Locate the cell with the specified text and output its (x, y) center coordinate. 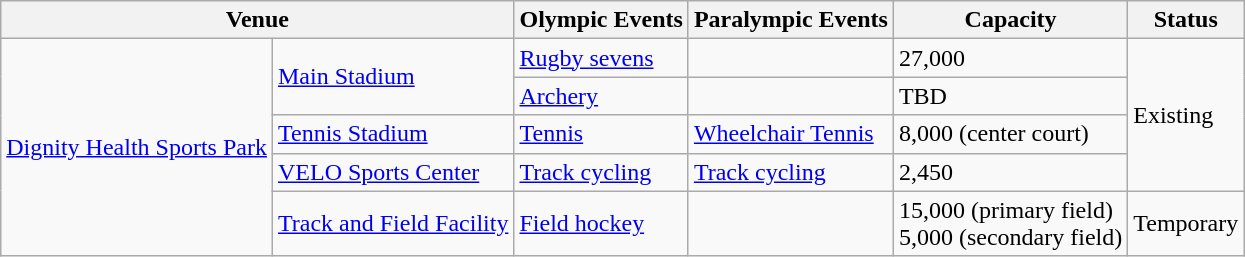
Field hockey (601, 224)
8,000 (center court) (1010, 134)
Olympic Events (601, 20)
Tennis Stadium (393, 134)
2,450 (1010, 172)
Capacity (1010, 20)
VELO Sports Center (393, 172)
Temporary (1186, 224)
Wheelchair Tennis (790, 134)
TBD (1010, 96)
Track and Field Facility (393, 224)
Paralympic Events (790, 20)
Status (1186, 20)
Tennis (601, 134)
Venue (258, 20)
Rugby sevens (601, 58)
Dignity Health Sports Park (137, 148)
Existing (1186, 115)
27,000 (1010, 58)
15,000 (primary field) 5,000 (secondary field) (1010, 224)
Main Stadium (393, 77)
Archery (601, 96)
